From the cell containing the given text, extract its center point as [X, Y] coordinate. 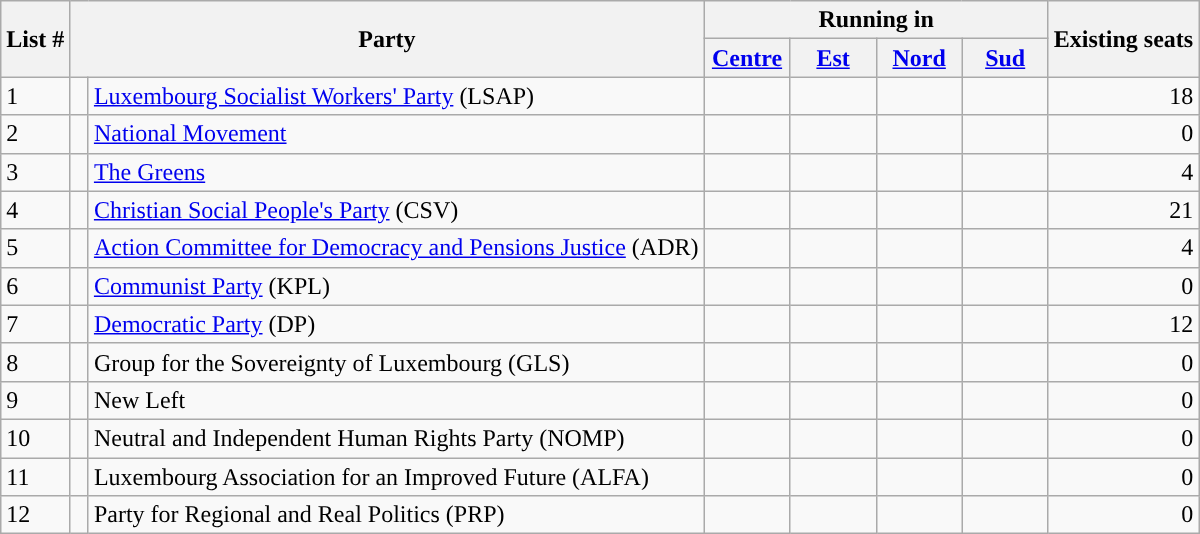
8 [36, 362]
7 [36, 324]
Luxembourg Association for an Improved Future (ALFA) [396, 477]
New Left [396, 400]
Est [833, 58]
Luxembourg Socialist Workers' Party (LSAP) [396, 96]
Party [387, 39]
Nord [919, 58]
21 [1123, 210]
18 [1123, 96]
Centre [747, 58]
11 [36, 477]
Group for the Sovereignty of Luxembourg (GLS) [396, 362]
1 [36, 96]
9 [36, 400]
Party for Regional and Real Politics (PRP) [396, 515]
2 [36, 134]
Communist Party (KPL) [396, 286]
The Greens [396, 172]
Running in [876, 20]
Christian Social People's Party (CSV) [396, 210]
10 [36, 438]
6 [36, 286]
National Movement [396, 134]
Action Committee for Democracy and Pensions Justice (ADR) [396, 248]
List # [36, 39]
5 [36, 248]
Existing seats [1123, 39]
Neutral and Independent Human Rights Party (NOMP) [396, 438]
Democratic Party (DP) [396, 324]
3 [36, 172]
Sud [1005, 58]
